Provide the (x, y) coordinate of the cell's center where the given text is located.  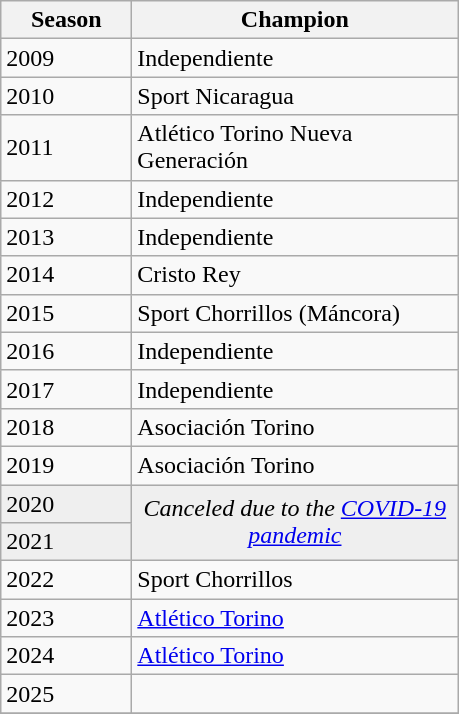
2018 (66, 427)
Champion (295, 20)
2015 (66, 313)
2023 (66, 618)
2020 (66, 503)
Canceled due to the COVID-19 pandemic (295, 522)
Cristo Rey (295, 275)
2012 (66, 199)
2025 (66, 694)
2009 (66, 58)
Atlético Torino Nueva Generación (295, 148)
2021 (66, 542)
2019 (66, 465)
Sport Nicaragua (295, 96)
Sport Chorrillos (Máncora) (295, 313)
2011 (66, 148)
2022 (66, 580)
2024 (66, 656)
2013 (66, 237)
2017 (66, 389)
2014 (66, 275)
2016 (66, 351)
2010 (66, 96)
Season (66, 20)
Sport Chorrillos (295, 580)
